Capture the cell that displays the provided text and extract its (X, Y) central coordinate. 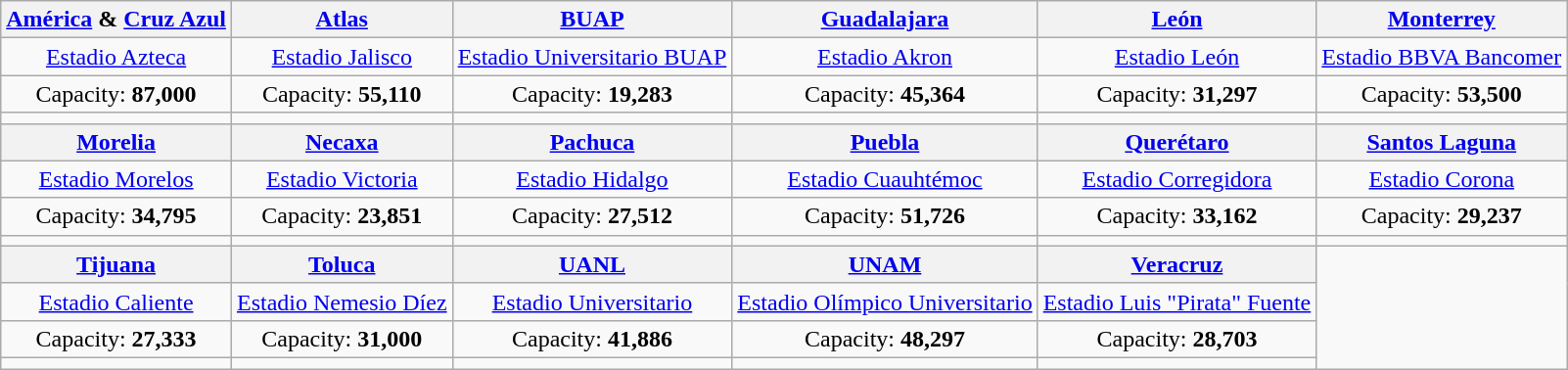
Capacity: 87,000 (116, 94)
Capacity: 51,726 (885, 216)
Capacity: 19,283 (592, 94)
Estadio Luis "Pirata" Fuente (1176, 301)
Estadio Olímpico Universitario (885, 301)
Monterrey (1442, 20)
Capacity: 53,500 (1442, 94)
Estadio Hidalgo (592, 179)
Capacity: 27,333 (116, 339)
Toluca (342, 264)
León (1176, 20)
Capacity: 31,000 (342, 339)
Capacity: 27,512 (592, 216)
Veracruz (1176, 264)
Capacity: 48,297 (885, 339)
BUAP (592, 20)
Estadio Nemesio Díez (342, 301)
Capacity: 41,886 (592, 339)
Santos Laguna (1442, 142)
Estadio Universitario (592, 301)
Capacity: 23,851 (342, 216)
Atlas (342, 20)
Capacity: 45,364 (885, 94)
Estadio Caliente (116, 301)
Estadio Corona (1442, 179)
UANL (592, 264)
Estadio Morelos (116, 179)
Estadio Cuauhtémoc (885, 179)
Estadio Jalisco (342, 57)
UNAM (885, 264)
Capacity: 31,297 (1176, 94)
Guadalajara (885, 20)
Estadio Azteca (116, 57)
Capacity: 34,795 (116, 216)
Tijuana (116, 264)
Puebla (885, 142)
Capacity: 33,162 (1176, 216)
Capacity: 55,110 (342, 94)
Querétaro (1176, 142)
Estadio Corregidora (1176, 179)
Pachuca (592, 142)
Morelia (116, 142)
Estadio BBVA Bancomer (1442, 57)
Estadio Universitario BUAP (592, 57)
América & Cruz Azul (116, 20)
Estadio Victoria (342, 179)
Necaxa (342, 142)
Estadio León (1176, 57)
Estadio Akron (885, 57)
Capacity: 29,237 (1442, 216)
Capacity: 28,703 (1176, 339)
